Locate the cell with the specified text and output its [x, y] center coordinate. 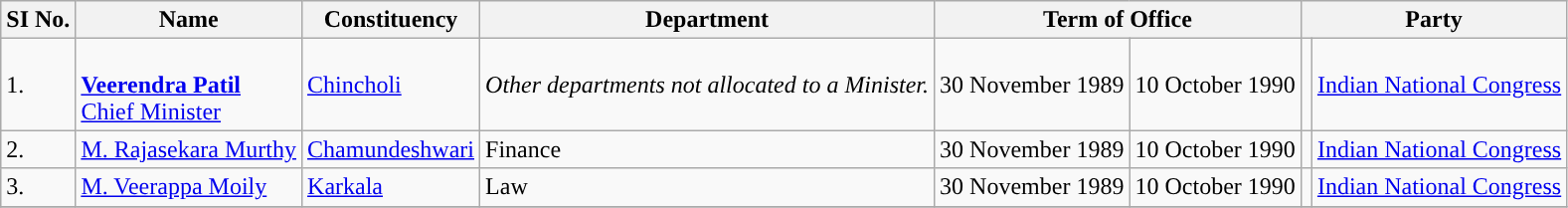
2. [38, 149]
Constituency [392, 20]
M. Rajasekara Murthy [189, 149]
1. [38, 85]
Chamundeshwari [392, 149]
M. Veerappa Moily [189, 187]
Finance [708, 149]
Party [1434, 20]
Chincholi [392, 85]
Law [708, 187]
SI No. [38, 20]
Department [708, 20]
Other departments not allocated to a Minister. [708, 85]
Karkala [392, 187]
3. [38, 187]
Name [189, 20]
Veerendra PatilChief Minister [189, 85]
Term of Office [1118, 20]
